Search for the cell housing the specified text and yield its (X, Y) center coordinate. 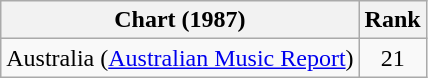
Australia (Australian Music Report) (180, 58)
Chart (1987) (180, 20)
Rank (392, 20)
21 (392, 58)
